Return the (x, y) coordinate for the center point of the cell that contains the specified text.  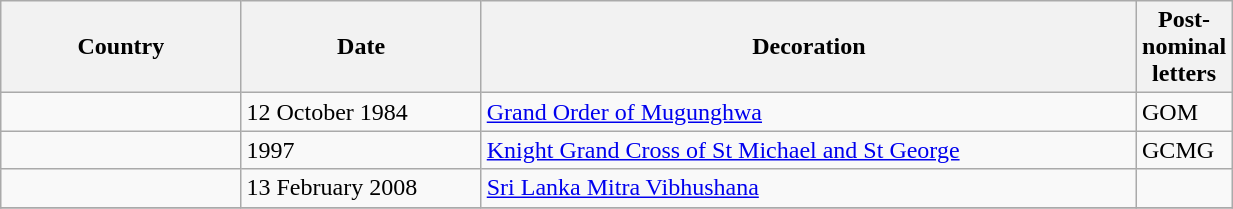
13 February 2008 (361, 188)
1997 (361, 150)
Knight Grand Cross of St Michael and St George (808, 150)
Date (361, 47)
Grand Order of Mugunghwa (808, 112)
Post-nominal letters (1184, 47)
Sri Lanka Mitra Vibhushana (808, 188)
Country (121, 47)
GOM (1184, 112)
Decoration (808, 47)
GCMG (1184, 150)
12 October 1984 (361, 112)
